Locate the cell with the specified text and output its [X, Y] center coordinate. 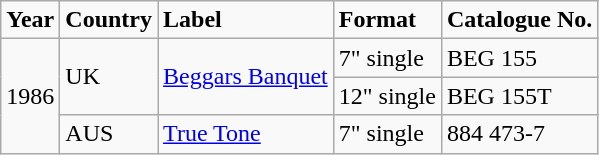
1986 [30, 96]
UK [109, 77]
BEG 155T [519, 96]
AUS [109, 134]
Label [246, 20]
Catalogue No. [519, 20]
BEG 155 [519, 58]
12" single [387, 96]
Beggars Banquet [246, 77]
884 473-7 [519, 134]
Format [387, 20]
Year [30, 20]
Country [109, 20]
True Tone [246, 134]
